Return (x, y) of the center of cell containing provided text 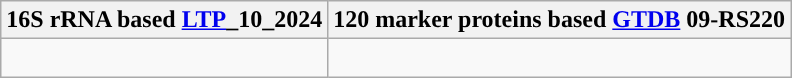
16S rRNA based LTP_10_2024 (164, 20)
120 marker proteins based GTDB 09-RS220 (560, 20)
